Identify which cell holds the provided text, then report its (x, y) central coordinate. 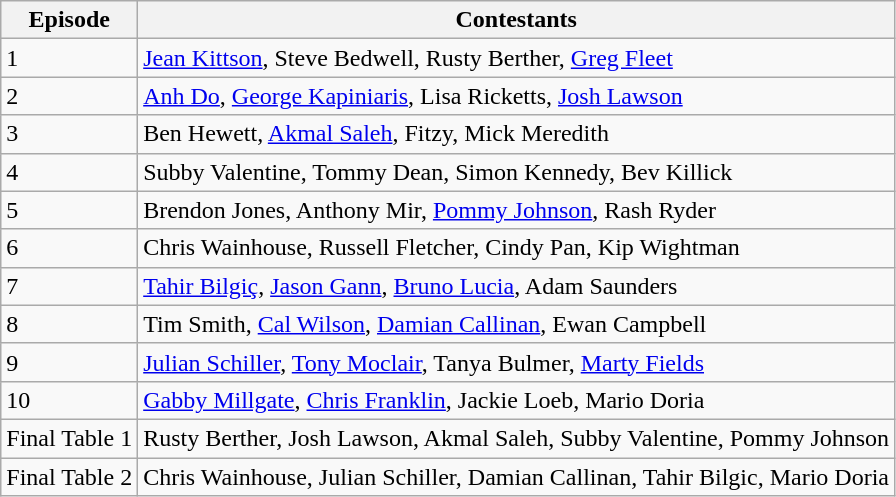
6 (70, 248)
Tim Smith, Cal Wilson, Damian Callinan, Ewan Campbell (516, 324)
Final Table 2 (70, 477)
3 (70, 134)
7 (70, 286)
Gabby Millgate, Chris Franklin, Jackie Loeb, Mario Doria (516, 400)
Contestants (516, 20)
Julian Schiller, Tony Moclair, Tanya Bulmer, Marty Fields (516, 362)
Brendon Jones, Anthony Mir, Pommy Johnson, Rash Ryder (516, 210)
Ben Hewett, Akmal Saleh, Fitzy, Mick Meredith (516, 134)
8 (70, 324)
4 (70, 172)
Episode (70, 20)
Tahir Bilgiç, Jason Gann, Bruno Lucia, Adam Saunders (516, 286)
10 (70, 400)
Chris Wainhouse, Julian Schiller, Damian Callinan, Tahir Bilgic, Mario Doria (516, 477)
Jean Kittson, Steve Bedwell, Rusty Berther, Greg Fleet (516, 58)
Anh Do, George Kapiniaris, Lisa Ricketts, Josh Lawson (516, 96)
Chris Wainhouse, Russell Fletcher, Cindy Pan, Kip Wightman (516, 248)
2 (70, 96)
Final Table 1 (70, 438)
5 (70, 210)
1 (70, 58)
Subby Valentine, Tommy Dean, Simon Kennedy, Bev Killick (516, 172)
9 (70, 362)
Rusty Berther, Josh Lawson, Akmal Saleh, Subby Valentine, Pommy Johnson (516, 438)
